For the text-containing cell, return its midpoint in (x, y) coordinate format. 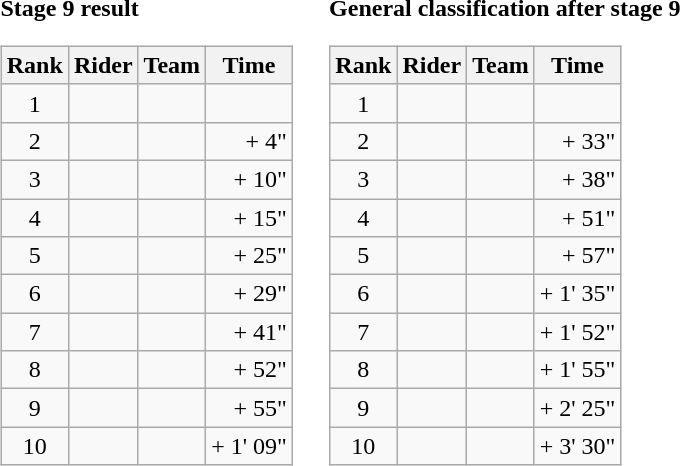
+ 38" (578, 179)
+ 52" (250, 370)
+ 25" (250, 256)
+ 41" (250, 332)
+ 10" (250, 179)
+ 1' 52" (578, 332)
+ 51" (578, 217)
+ 4" (250, 141)
+ 57" (578, 256)
+ 1' 09" (250, 446)
+ 3' 30" (578, 446)
+ 33" (578, 141)
+ 1' 55" (578, 370)
+ 15" (250, 217)
+ 1' 35" (578, 294)
+ 2' 25" (578, 408)
+ 55" (250, 408)
+ 29" (250, 294)
